For the text-containing cell, return its midpoint in [x, y] coordinate format. 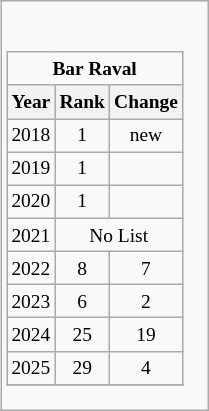
No List [119, 234]
Year [31, 102]
2019 [31, 168]
Bar Raval [95, 68]
2020 [31, 202]
Bar Raval Year Rank Change 2018 1 new 2019 1 2020 1 2021 No List 2022 8 7 2023 6 2 2024 25 19 2025 29 4 [104, 205]
29 [82, 368]
2023 [31, 302]
2024 [31, 334]
2 [146, 302]
8 [82, 268]
19 [146, 334]
new [146, 136]
2022 [31, 268]
2021 [31, 234]
4 [146, 368]
25 [82, 334]
Change [146, 102]
2018 [31, 136]
Rank [82, 102]
6 [82, 302]
2025 [31, 368]
7 [146, 268]
